Locate the cell with the specified text and output its [X, Y] center coordinate. 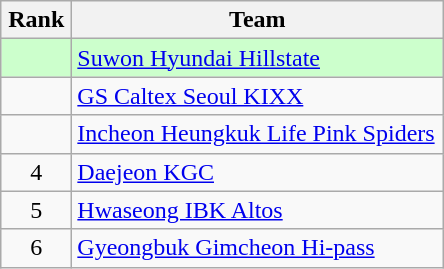
5 [36, 210]
GS Caltex Seoul KIXX [258, 96]
4 [36, 172]
6 [36, 248]
Hwaseong IBK Altos [258, 210]
Gyeongbuk Gimcheon Hi-pass [258, 248]
Incheon Heungkuk Life Pink Spiders [258, 134]
Daejeon KGC [258, 172]
Team [258, 20]
Suwon Hyundai Hillstate [258, 58]
Rank [36, 20]
